From the cell containing the given text, extract its center point as [X, Y] coordinate. 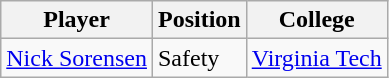
Nick Sorensen [77, 58]
Player [77, 20]
Position [199, 20]
Virginia Tech [316, 58]
College [316, 20]
Safety [199, 58]
